Identify which cell holds the provided text, then report its (X, Y) central coordinate. 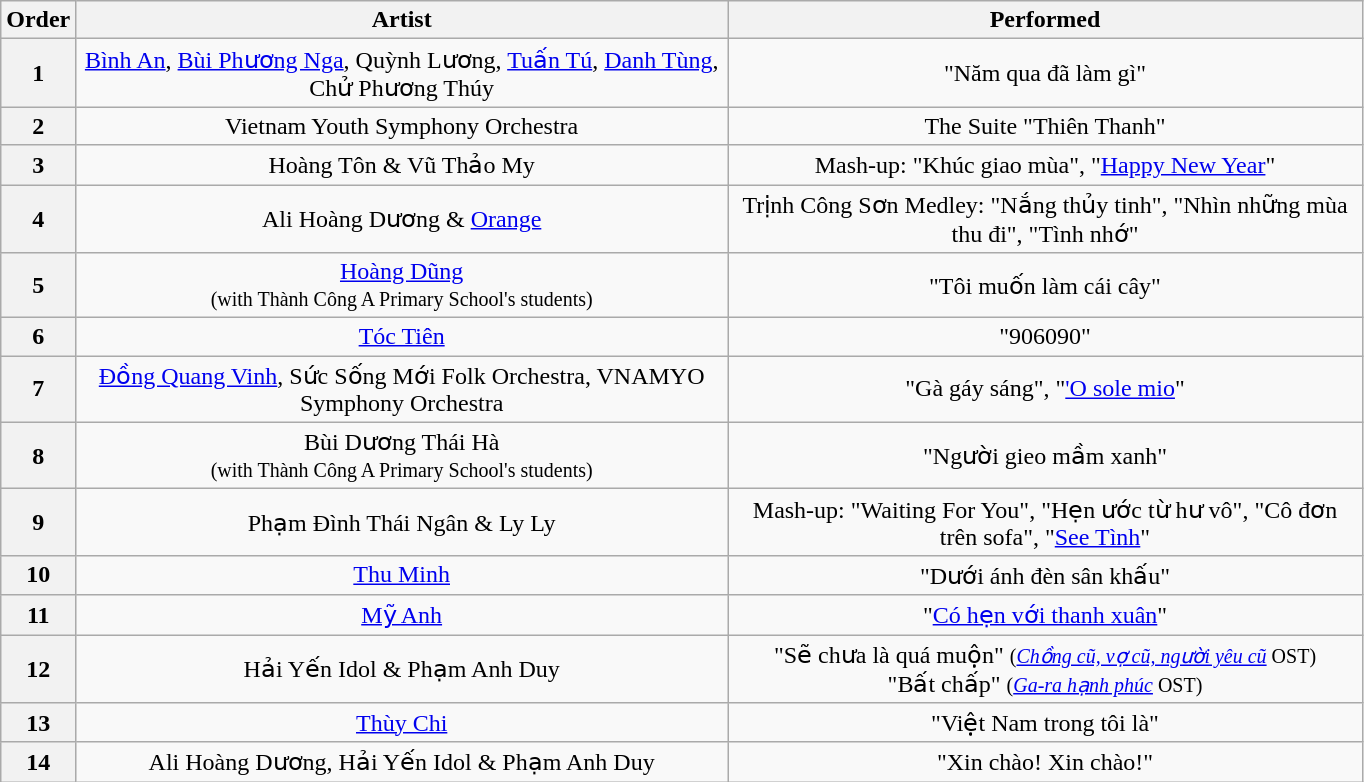
Bùi Dương Thái Hà(with Thành Công A Primary School's students) (402, 456)
"Gà gáy sáng", "'O sole mio" (1046, 390)
Ali Hoàng Dương, Hải Yến Idol & Phạm Anh Duy (402, 762)
Trịnh Công Sơn Medley: "Nắng thủy tinh", "Nhìn những mùa thu đi", "Tình nhớ" (1046, 218)
The Suite "Thiên Thanh" (1046, 126)
13 (38, 723)
Thu Minh (402, 575)
1 (38, 73)
Hoàng Dũng(with Thành Công A Primary School's students) (402, 286)
6 (38, 337)
11 (38, 615)
9 (38, 522)
3 (38, 165)
Tóc Tiên (402, 337)
Ali Hoàng Dương & Orange (402, 218)
"906090" (1046, 337)
"Xin chào! Xin chào!" (1046, 762)
Đồng Quang Vinh, Sức Sống Mới Folk Orchestra, VNAMYO Symphony Orchestra (402, 390)
Order (38, 20)
"Tôi muốn làm cái cây" (1046, 286)
"Người gieo mầm xanh" (1046, 456)
"Có hẹn với thanh xuân" (1046, 615)
12 (38, 668)
14 (38, 762)
2 (38, 126)
Hoàng Tôn & Vũ Thảo My (402, 165)
7 (38, 390)
4 (38, 218)
Phạm Đình Thái Ngân & Ly Ly (402, 522)
"Năm qua đã làm gì" (1046, 73)
Mash-up: "Khúc giao mùa", "Happy New Year" (1046, 165)
"Sẽ chưa là quá muộn" (Chồng cũ, vợ cũ, người yêu cũ OST)"Bất chấp" (Ga-ra hạnh phúc OST) (1046, 668)
Bình An, Bùi Phương Nga, Quỳnh Lương, Tuấn Tú, Danh Tùng, Chử Phương Thúy (402, 73)
Mỹ Anh (402, 615)
Vietnam Youth Symphony Orchestra (402, 126)
8 (38, 456)
"Dưới ánh đèn sân khấu" (1046, 575)
"Việt Nam trong tôi là" (1046, 723)
Performed (1046, 20)
Mash-up: "Waiting For You", "Hẹn ước từ hư vô", "Cô đơn trên sofa", "See Tình" (1046, 522)
10 (38, 575)
Hải Yến Idol & Phạm Anh Duy (402, 668)
Artist (402, 20)
5 (38, 286)
Thùy Chi (402, 723)
